Detect which cell encompasses the target text, then output its [x, y] center coordinate. 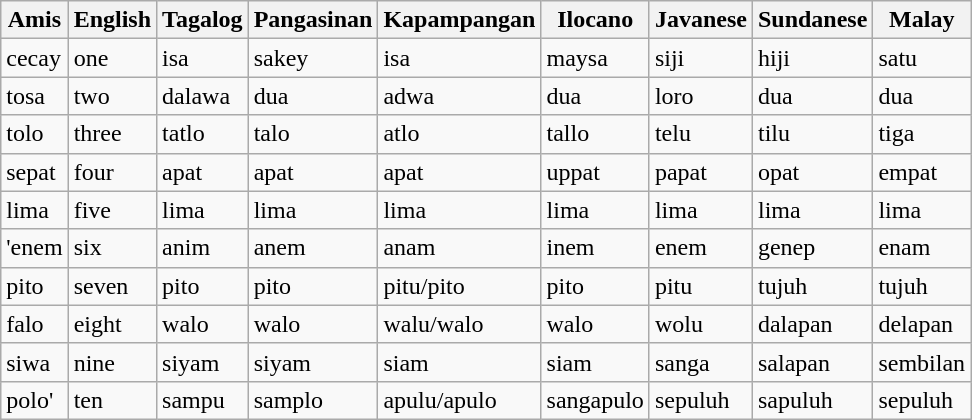
empat [922, 172]
eight [112, 324]
'enem [34, 248]
six [112, 248]
tolo [34, 134]
walu/walo [460, 324]
tatlo [203, 134]
anem [313, 248]
salapan [812, 362]
talo [313, 134]
atlo [460, 134]
one [112, 58]
tilu [812, 134]
pitu/pito [460, 286]
siwa [34, 362]
anim [203, 248]
four [112, 172]
satu [922, 58]
dalapan [812, 324]
sangapulo [595, 400]
inem [595, 248]
Tagalog [203, 20]
delapan [922, 324]
opat [812, 172]
Sundanese [812, 20]
pitu [700, 286]
genep [812, 248]
hiji [812, 58]
samplo [313, 400]
sembilan [922, 362]
Amis [34, 20]
Javanese [700, 20]
wolu [700, 324]
ten [112, 400]
English [112, 20]
telu [700, 134]
sepat [34, 172]
falo [34, 324]
three [112, 134]
tosa [34, 96]
dalawa [203, 96]
two [112, 96]
adwa [460, 96]
Ilocano [595, 20]
apulu/apulo [460, 400]
sapuluh [812, 400]
cecay [34, 58]
sakey [313, 58]
five [112, 210]
uppat [595, 172]
nine [112, 362]
papat [700, 172]
loro [700, 96]
sampu [203, 400]
sanga [700, 362]
maysa [595, 58]
enem [700, 248]
tallo [595, 134]
siji [700, 58]
Kapampangan [460, 20]
seven [112, 286]
tiga [922, 134]
anam [460, 248]
enam [922, 248]
Pangasinan [313, 20]
polo' [34, 400]
Malay [922, 20]
